Find where the given text appears and provide that cell's center as (X, Y) coordinate. 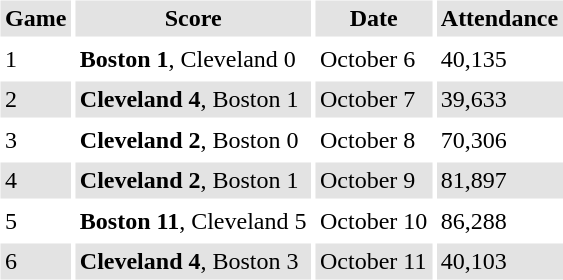
Boston 11, Cleveland 5 (193, 221)
40,135 (499, 59)
Cleveland 4, Boston 1 (193, 100)
Score (193, 18)
1 (35, 59)
Attendance (499, 18)
5 (35, 221)
Boston 1, Cleveland 0 (193, 59)
40,103 (499, 262)
39,633 (499, 100)
4 (35, 180)
3 (35, 140)
Cleveland 2, Boston 0 (193, 140)
70,306 (499, 140)
October 10 (374, 221)
October 11 (374, 262)
2 (35, 100)
October 6 (374, 59)
October 7 (374, 100)
October 9 (374, 180)
Date (374, 18)
Game (35, 18)
October 8 (374, 140)
Cleveland 4, Boston 3 (193, 262)
86,288 (499, 221)
Cleveland 2, Boston 1 (193, 180)
81,897 (499, 180)
6 (35, 262)
